Search for the cell housing the specified text and yield its (X, Y) center coordinate. 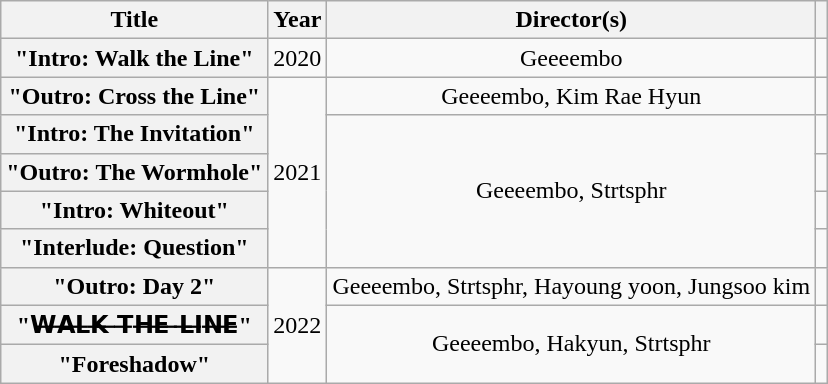
"Interlude: Question" (134, 248)
Geeeembo (572, 58)
Geeeembo, Hakyun, Strtsphr (572, 344)
"Outro: The Wormhole" (134, 172)
"Intro: The Invitation" (134, 134)
"Outro: Cross the Line" (134, 96)
Director(s) (572, 20)
2020 (298, 58)
Geeeembo, Strtsphr (572, 191)
Title (134, 20)
2021 (298, 172)
"Intro: Walk the Line" (134, 58)
Geeeembo, Strtsphr, Hayoung yoon, Jungsoo kim (572, 286)
"W̶A̶L̶K̶ ̶T̶H̶E̶ ̶L̶I̶N̶E̶" (134, 325)
"Foreshadow" (134, 364)
"Intro: Whiteout" (134, 210)
Geeeembo, Kim Rae Hyun (572, 96)
2022 (298, 325)
"Outro: Day 2" (134, 286)
Year (298, 20)
